Detect which cell encompasses the target text, then output its [X, Y] center coordinate. 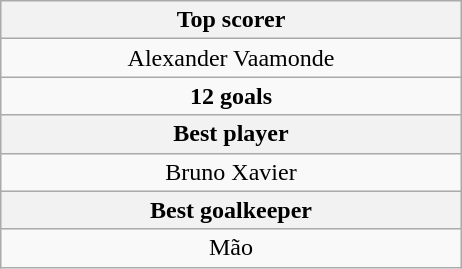
Best goalkeeper [230, 210]
Bruno Xavier [230, 172]
12 goals [230, 96]
Mão [230, 248]
Top scorer [230, 20]
Alexander Vaamonde [230, 58]
Best player [230, 134]
